For the text-containing cell, return its midpoint in (X, Y) coordinate format. 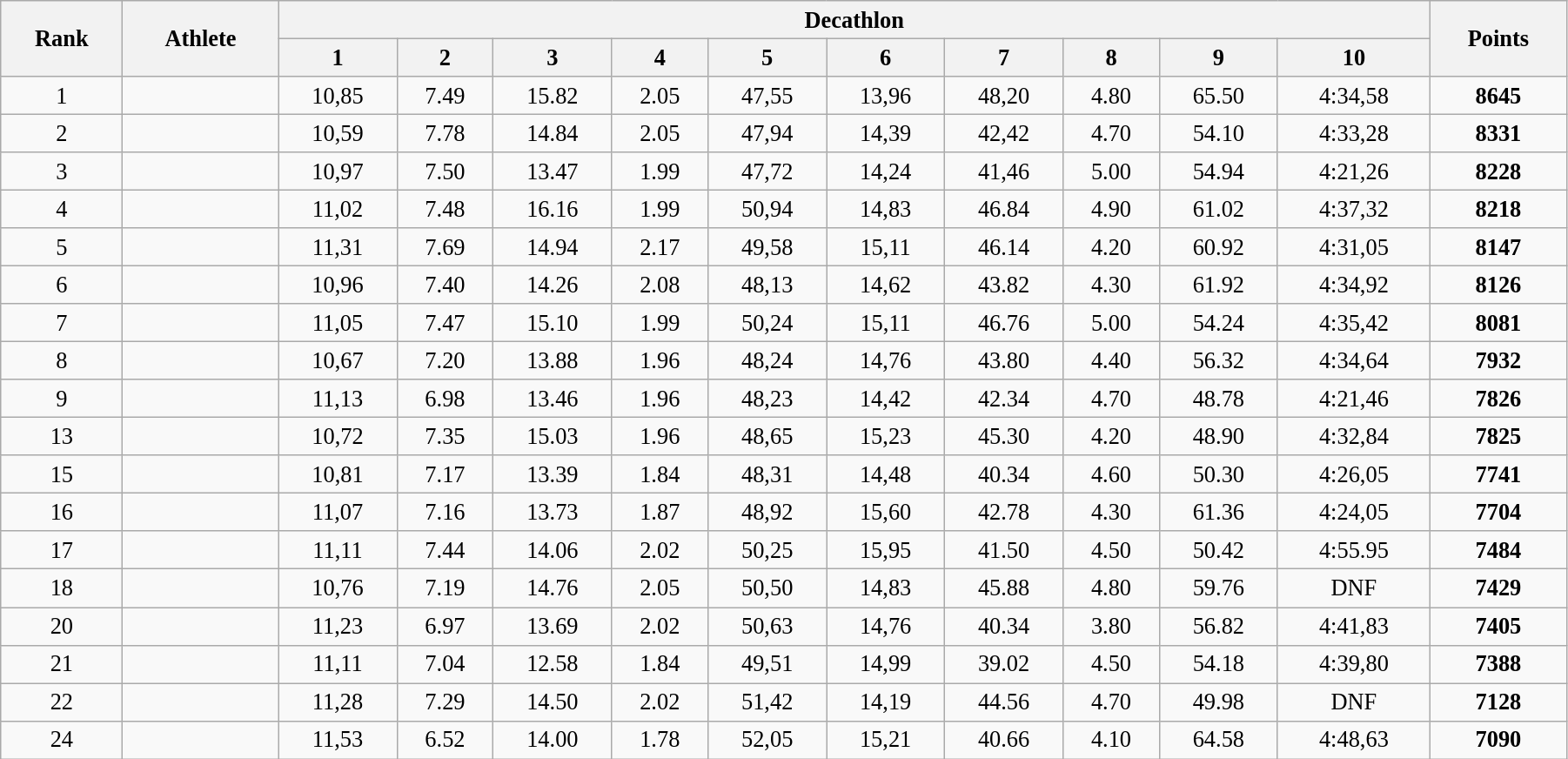
14.06 (553, 550)
8645 (1498, 95)
49,51 (767, 664)
2.17 (660, 247)
14,39 (886, 133)
7.04 (446, 664)
13.88 (553, 360)
4:21,26 (1354, 171)
61.92 (1218, 285)
14.00 (553, 740)
7704 (1498, 512)
7.50 (446, 171)
10,59 (338, 133)
14,99 (886, 664)
14.50 (553, 702)
16.16 (553, 209)
50.30 (1218, 474)
43.82 (1004, 285)
51,42 (767, 702)
10 (1354, 57)
13.69 (553, 626)
8331 (1498, 133)
7484 (1498, 550)
11,23 (338, 626)
11,07 (338, 512)
7090 (1498, 740)
7388 (1498, 664)
4:41,83 (1354, 626)
7.40 (446, 285)
4:33,28 (1354, 133)
Points (1498, 38)
4:55.95 (1354, 550)
13,96 (886, 95)
2.08 (660, 285)
48,20 (1004, 95)
18 (62, 588)
42.78 (1004, 512)
45.88 (1004, 588)
10,76 (338, 588)
46.84 (1004, 209)
15.03 (553, 436)
48,13 (767, 285)
45.30 (1004, 436)
8147 (1498, 247)
42,42 (1004, 133)
24 (62, 740)
56.82 (1218, 626)
6.97 (446, 626)
50,63 (767, 626)
11,02 (338, 209)
48.78 (1218, 399)
4.40 (1112, 360)
7128 (1498, 702)
49,58 (767, 247)
15.82 (553, 95)
7.20 (446, 360)
11,28 (338, 702)
4:48,63 (1354, 740)
54.18 (1218, 664)
4:24,05 (1354, 512)
7.47 (446, 323)
50,94 (767, 209)
47,55 (767, 95)
1.87 (660, 512)
7.19 (446, 588)
13.47 (553, 171)
39.02 (1004, 664)
6.52 (446, 740)
65.50 (1218, 95)
48,65 (767, 436)
14,24 (886, 171)
41.50 (1004, 550)
42.34 (1004, 399)
13 (62, 436)
64.58 (1218, 740)
46.76 (1004, 323)
7.49 (446, 95)
10,97 (338, 171)
7741 (1498, 474)
54.94 (1218, 171)
3.80 (1112, 626)
14,62 (886, 285)
8081 (1498, 323)
7932 (1498, 360)
50,24 (767, 323)
8228 (1498, 171)
8218 (1498, 209)
7826 (1498, 399)
48,23 (767, 399)
14.94 (553, 247)
49.98 (1218, 702)
22 (62, 702)
15,23 (886, 436)
4.10 (1112, 740)
4:37,32 (1354, 209)
59.76 (1218, 588)
21 (62, 664)
4:34,58 (1354, 95)
7.17 (446, 474)
48,92 (767, 512)
4:34,92 (1354, 285)
50,25 (767, 550)
13.39 (553, 474)
4:26,05 (1354, 474)
52,05 (767, 740)
Decathlon (854, 19)
10,81 (338, 474)
54.10 (1218, 133)
4:35,42 (1354, 323)
4:31,05 (1354, 247)
60.92 (1218, 247)
10,96 (338, 285)
13.46 (553, 399)
11,13 (338, 399)
41,46 (1004, 171)
4:39,80 (1354, 664)
61.02 (1218, 209)
11,05 (338, 323)
Rank (62, 38)
13.73 (553, 512)
15.10 (553, 323)
46.14 (1004, 247)
4:34,64 (1354, 360)
47,94 (767, 133)
54.24 (1218, 323)
7405 (1498, 626)
14.26 (553, 285)
10,67 (338, 360)
15,95 (886, 550)
12.58 (553, 664)
7.78 (446, 133)
7.69 (446, 247)
11,31 (338, 247)
14.76 (553, 588)
44.56 (1004, 702)
Athlete (200, 38)
8126 (1498, 285)
40.66 (1004, 740)
56.32 (1218, 360)
15,60 (886, 512)
43.80 (1004, 360)
50.42 (1218, 550)
7.48 (446, 209)
15 (62, 474)
50,50 (767, 588)
14,19 (886, 702)
61.36 (1218, 512)
4:21,46 (1354, 399)
4:32,84 (1354, 436)
4.90 (1112, 209)
10,72 (338, 436)
10,85 (338, 95)
14,42 (886, 399)
15,21 (886, 740)
47,72 (767, 171)
11,53 (338, 740)
14.84 (553, 133)
17 (62, 550)
48,31 (767, 474)
20 (62, 626)
7825 (1498, 436)
48.90 (1218, 436)
48,24 (767, 360)
14,48 (886, 474)
1.78 (660, 740)
7.16 (446, 512)
7.44 (446, 550)
7429 (1498, 588)
16 (62, 512)
6.98 (446, 399)
7.35 (446, 436)
7.29 (446, 702)
4.60 (1112, 474)
